Search for the cell housing the specified text and yield its [X, Y] center coordinate. 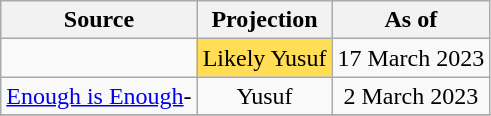
Yusuf [264, 96]
2 March 2023 [411, 96]
17 March 2023 [411, 58]
Source [99, 20]
As of [411, 20]
Likely Yusuf [264, 58]
Projection [264, 20]
Enough is Enough- [99, 96]
